Pinpoint the cell where the given text exists, returning its [X, Y] midpoint coordinate. 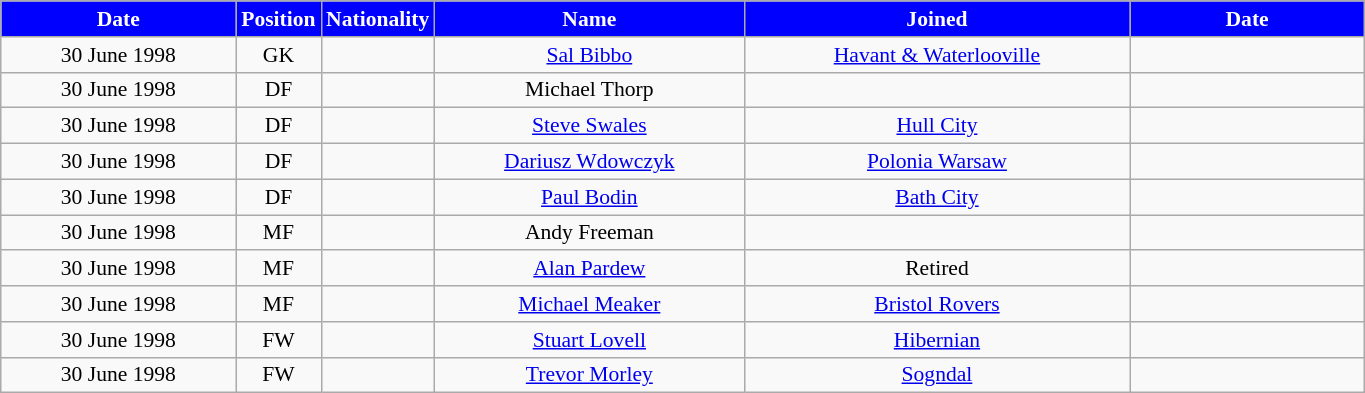
Retired [936, 269]
Hull City [936, 126]
Michael Thorp [589, 90]
Hibernian [936, 340]
Bristol Rovers [936, 304]
Position [278, 19]
Alan Pardew [589, 269]
Name [589, 19]
Sogndal [936, 375]
Polonia Warsaw [936, 162]
GK [278, 55]
Michael Meaker [589, 304]
Paul Bodin [589, 197]
Andy Freeman [589, 233]
Nationality [378, 19]
Trevor Morley [589, 375]
Sal Bibbo [589, 55]
Joined [936, 19]
Steve Swales [589, 126]
Bath City [936, 197]
Havant & Waterlooville [936, 55]
Stuart Lovell [589, 340]
Dariusz Wdowczyk [589, 162]
